Return (X, Y) of the center of cell containing provided text 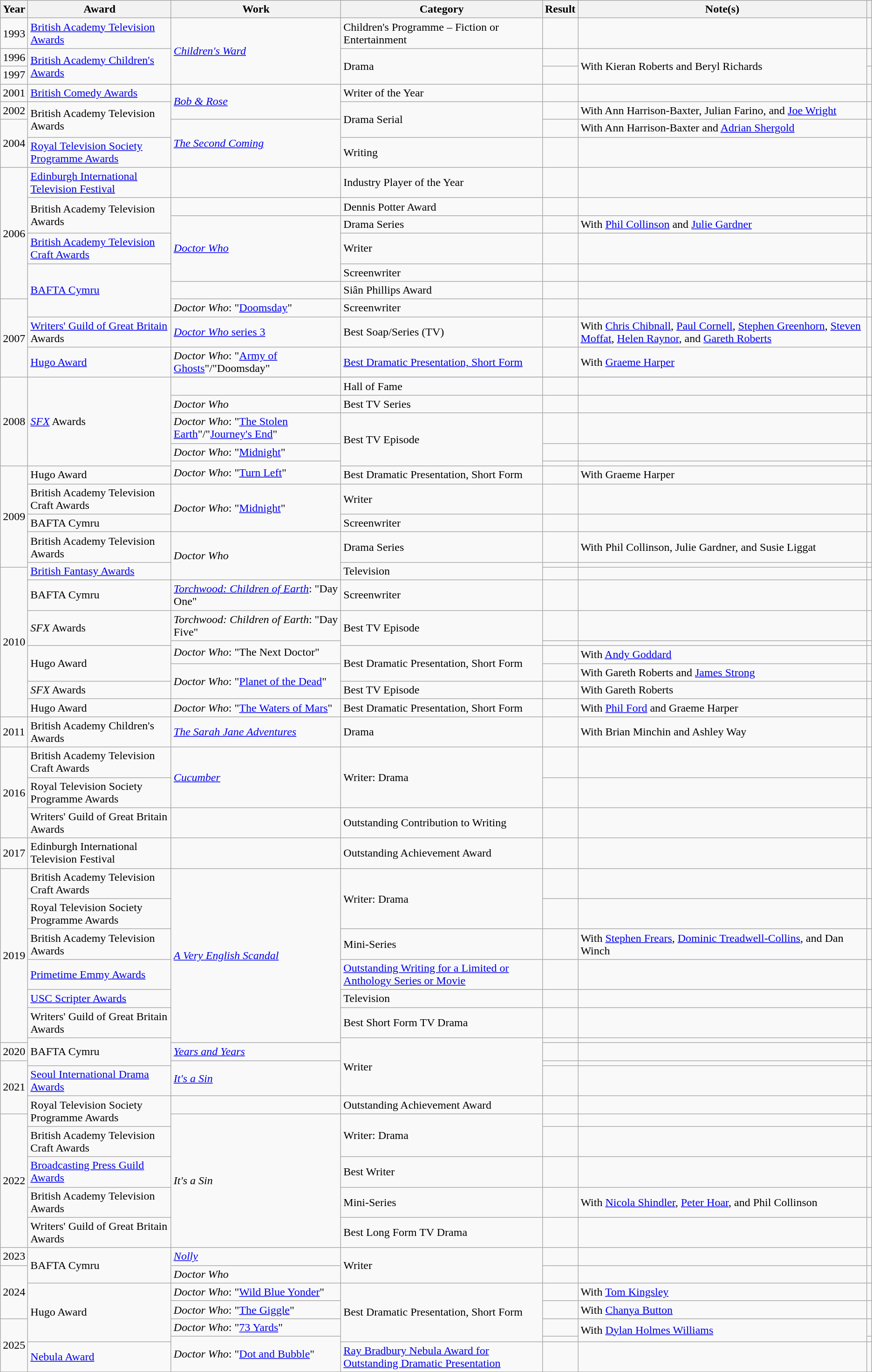
2011 (14, 732)
2002 (14, 110)
Years and Years (256, 1052)
With Andy Goddard (722, 655)
2016 (14, 792)
Nebula Award (100, 1356)
A Very English Scandal (256, 955)
Outstanding Contribution to Writing (442, 823)
With Gareth Roberts (722, 690)
Category (442, 9)
Award (100, 9)
Industry Player of the Year (442, 183)
2010 (14, 642)
Torchwood: Children of Earth: "Day One" (256, 595)
2024 (14, 1292)
Cucumber (256, 777)
Best Short Form TV Drama (442, 1022)
2009 (14, 516)
Doctor Who: "The Next Doctor" (256, 652)
Note(s) (722, 9)
Result (560, 9)
Siân Phillips Award (442, 290)
Year (14, 9)
Best Soap/Series (TV) (442, 332)
With Stephen Frears, Dominic Treadwell-Collins, and Dan Winch (722, 944)
Bob & Rose (256, 102)
Children's Programme – Fiction or Entertainment (442, 34)
With Ann Harrison-Baxter, Julian Farino, and Joe Wright (722, 110)
2025 (14, 1345)
Ray Bradbury Nebula Award for Outstanding Dramatic Presentation (442, 1356)
Torchwood: Children of Earth: "Day Five" (256, 625)
The Second Coming (256, 144)
With Phil Ford and Graeme Harper (722, 708)
Doctor Who: "Doomsday" (256, 308)
1997 (14, 75)
Primetime Emmy Awards (100, 974)
Hall of Fame (442, 386)
Doctor Who: "Wild Blue Yonder" (256, 1292)
With Dylan Holmes Williams (722, 1330)
2007 (14, 338)
Drama Serial (442, 119)
With Chris Chibnall, Paul Cornell, Stephen Greenhorn, Steven Moffat, Helen Raynor, and Gareth Roberts (722, 332)
Dennis Potter Award (442, 206)
Doctor Who: "The Waters of Mars" (256, 708)
Best Long Form TV Drama (442, 1232)
Doctor Who: "Dot and Bubble" (256, 1354)
Doctor Who: "The Giggle" (256, 1310)
With Gareth Roberts and James Strong (722, 672)
With Tom Kingsley (722, 1292)
USC Scripter Awards (100, 998)
Doctor Who: "Turn Left" (256, 473)
Children's Ward (256, 51)
With Ann Harrison-Baxter and Adrian Shergold (722, 128)
2022 (14, 1181)
2017 (14, 853)
Writing (442, 152)
With Nicola Shindler, Peter Hoar, and Phil Collinson (722, 1202)
2004 (14, 144)
Outstanding Writing for a Limited or Anthology Series or Movie (442, 974)
2021 (14, 1087)
2023 (14, 1256)
1993 (14, 34)
British Comedy Awards (100, 93)
1996 (14, 57)
2008 (14, 422)
With Phil Collinson, Julie Gardner, and Susie Liggat (722, 547)
Seoul International Drama Awards (100, 1081)
2019 (14, 955)
2006 (14, 233)
Doctor Who: "The Stolen Earth"/"Journey's End" (256, 428)
2001 (14, 93)
With Brian Minchin and Ashley Way (722, 732)
Nolly (256, 1256)
With Chanya Button (722, 1310)
Doctor Who: "Planet of the Dead" (256, 681)
Broadcasting Press Guild Awards (100, 1172)
Doctor Who series 3 (256, 332)
2020 (14, 1052)
Best Writer (442, 1172)
With Kieran Roberts and Beryl Richards (722, 66)
Writer of the Year (442, 93)
Doctor Who: "Army of Ghosts"/"Doomsday" (256, 363)
Doctor Who: "73 Yards" (256, 1327)
Best TV Series (442, 404)
British Fantasy Awards (100, 571)
The Sarah Jane Adventures (256, 732)
With Phil Collinson and Julie Gardner (722, 224)
Work (256, 9)
